Extract the [x, y] coordinate from the center of the cell holding the provided text.  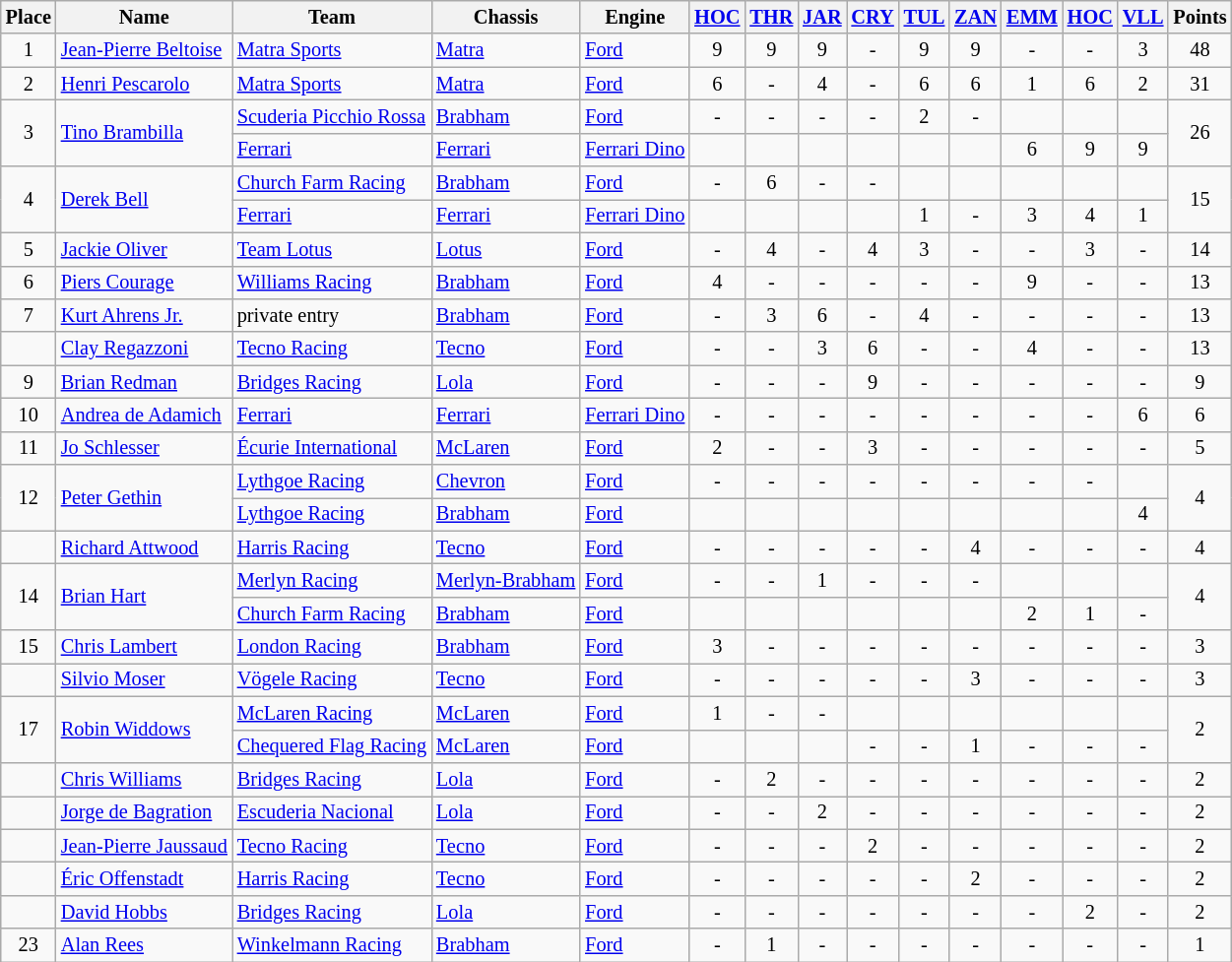
Team Lotus [332, 249]
Place [29, 17]
Jorge de Bagration [144, 812]
McLaren Racing [332, 713]
Éric Offenstadt [144, 878]
CRY [873, 17]
private entry [332, 315]
Écurie International [332, 448]
Jackie Oliver [144, 249]
Chassis [506, 17]
Alan Rees [144, 945]
23 [29, 945]
Jean-Pierre Jaussaud [144, 846]
VLL [1143, 17]
10 [29, 415]
THR [771, 17]
Engine [634, 17]
Team [332, 17]
Chris Lambert [144, 647]
Piers Courage [144, 283]
Lotus [506, 249]
Escuderia Nacional [332, 812]
Kurt Ahrens Jr. [144, 315]
17 [29, 729]
Brian Hart [144, 597]
11 [29, 448]
48 [1200, 50]
Silvio Moser [144, 679]
Derek Bell [144, 199]
EMM [1032, 17]
TUL [925, 17]
Tino Brambilla [144, 132]
Clay Regazzoni [144, 349]
David Hobbs [144, 912]
12 [29, 498]
London Racing [332, 647]
Chequered Flag Racing [332, 746]
Jean-Pierre Beltoise [144, 50]
Vögele Racing [332, 679]
JAR [821, 17]
Williams Racing [332, 283]
Jo Schlesser [144, 448]
Brian Redman [144, 382]
Merlyn Racing [332, 580]
ZAN [975, 17]
Chris Williams [144, 779]
Henri Pescarolo [144, 84]
Richard Attwood [144, 547]
Name [144, 17]
Scuderia Picchio Rossa [332, 116]
Peter Gethin [144, 498]
7 [29, 315]
Robin Widdows [144, 729]
Andrea de Adamich [144, 415]
31 [1200, 84]
26 [1200, 132]
Chevron [506, 481]
Merlyn-Brabham [506, 580]
Winkelmann Racing [332, 945]
Points [1200, 17]
